Identify which cell holds the provided text, then report its [X, Y] central coordinate. 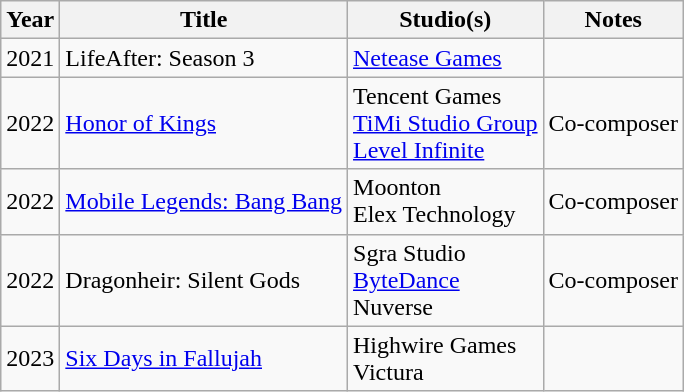
Studio(s) [446, 20]
Mobile Legends: Bang Bang [204, 202]
Highwire GamesVictura [446, 358]
Six Days in Fallujah [204, 358]
Dragonheir: Silent Gods [204, 280]
Notes [613, 20]
2023 [30, 358]
Year [30, 20]
LifeAfter: Season 3 [204, 58]
Title [204, 20]
2021 [30, 58]
MoontonElex Technology [446, 202]
Honor of Kings [204, 123]
Netease Games [446, 58]
Sgra StudioByteDanceNuverse [446, 280]
Tencent GamesTiMi Studio GroupLevel Infinite [446, 123]
